Detect which cell encompasses the target text, then output its (x, y) center coordinate. 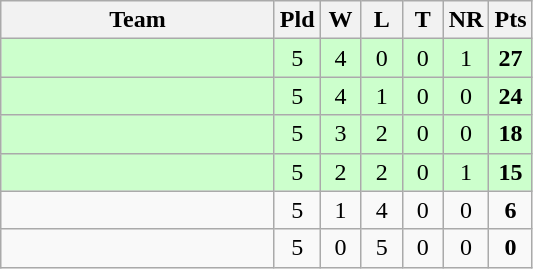
L (382, 20)
18 (510, 134)
T (422, 20)
24 (510, 96)
Pld (297, 20)
NR (466, 20)
27 (510, 58)
6 (510, 210)
Team (138, 20)
Pts (510, 20)
3 (340, 134)
W (340, 20)
15 (510, 172)
